Find where the given text appears and provide that cell's center as (x, y) coordinate. 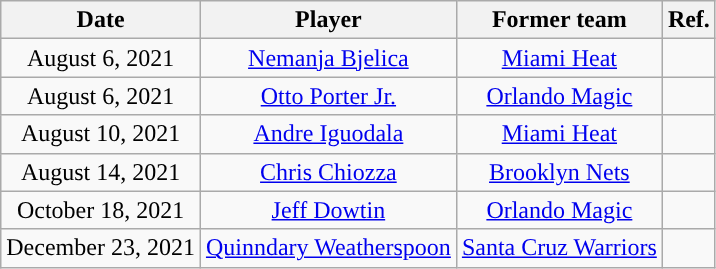
Brooklyn Nets (559, 172)
Chris Chiozza (328, 172)
August 14, 2021 (101, 172)
Player (328, 20)
December 23, 2021 (101, 248)
October 18, 2021 (101, 210)
Former team (559, 20)
Ref. (688, 20)
Andre Iguodala (328, 134)
Nemanja Bjelica (328, 58)
Jeff Dowtin (328, 210)
Otto Porter Jr. (328, 96)
August 10, 2021 (101, 134)
Date (101, 20)
Santa Cruz Warriors (559, 248)
Quinndary Weatherspoon (328, 248)
